Capture the cell that displays the provided text and extract its [X, Y] central coordinate. 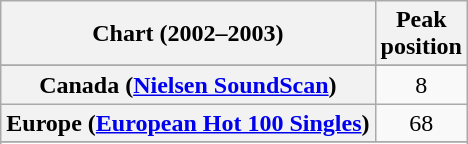
8 [421, 85]
Chart (2002–2003) [188, 34]
Europe (European Hot 100 Singles) [188, 123]
68 [421, 123]
Peakposition [421, 34]
Canada (Nielsen SoundScan) [188, 85]
